Identify which cell holds the provided text, then report its [x, y] central coordinate. 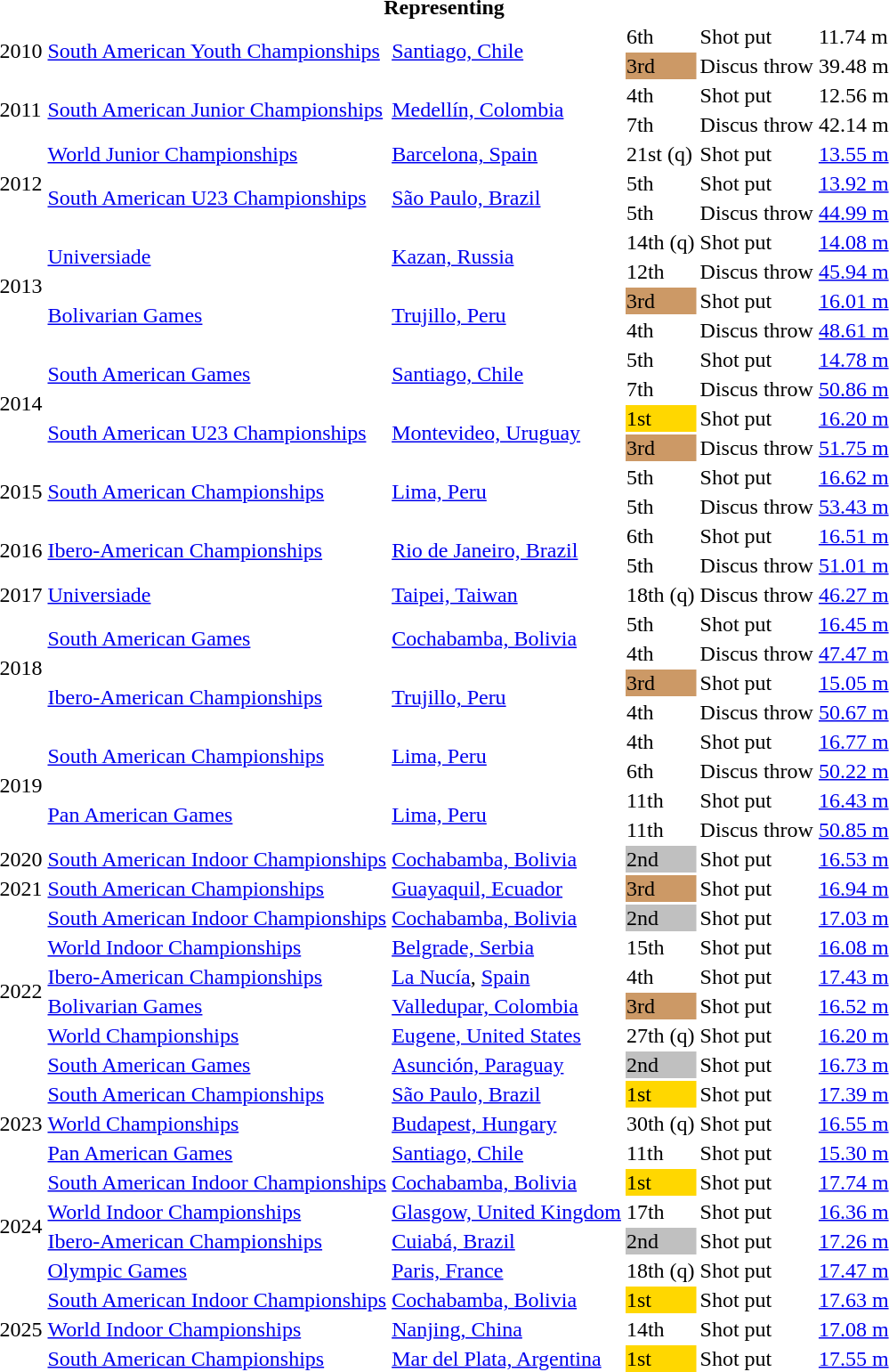
World Junior Championships [217, 154]
14th (q) [660, 242]
Paris, France [507, 1271]
Nanjing, China [507, 1329]
Valledupar, Colombia [507, 1006]
Guayaquil, Ecuador [507, 889]
17th [660, 1212]
Mar del Plata, Argentina [507, 1359]
12th [660, 272]
15th [660, 947]
Rio de Janeiro, Brazil [507, 550]
Eugene, United States [507, 1035]
La Nucía, Spain [507, 977]
Glasgow, United Kingdom [507, 1212]
Belgrade, Serbia [507, 947]
Olympic Games [217, 1271]
Taipei, Taiwan [507, 595]
Barcelona, Spain [507, 154]
Kazan, Russia [507, 256]
South American Youth Championships [217, 52]
30th (q) [660, 1124]
Medellín, Colombia [507, 110]
Budapest, Hungary [507, 1124]
14th [660, 1329]
Asunción, Paraguay [507, 1065]
Montevideo, Uruguay [507, 433]
21st (q) [660, 154]
South American Junior Championships [217, 110]
27th (q) [660, 1035]
Cuiabá, Brazil [507, 1241]
